Provide the [x, y] coordinate of the cell's center where the given text is located.  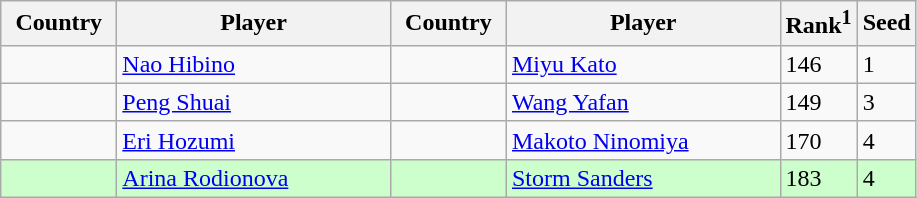
149 [818, 102]
Seed [886, 24]
3 [886, 102]
Storm Sanders [643, 178]
170 [818, 140]
146 [818, 64]
1 [886, 64]
Rank1 [818, 24]
Nao Hibino [254, 64]
183 [818, 178]
Makoto Ninomiya [643, 140]
Eri Hozumi [254, 140]
Miyu Kato [643, 64]
Arina Rodionova [254, 178]
Wang Yafan [643, 102]
Peng Shuai [254, 102]
